Identify which cell holds the provided text, then report its (X, Y) central coordinate. 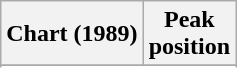
Chart (1989) (72, 34)
Peakposition (189, 34)
